Capture the cell that displays the provided text and extract its [X, Y] central coordinate. 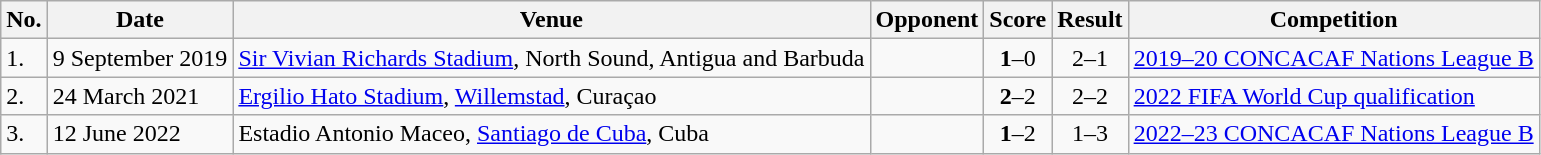
24 March 2021 [140, 96]
Date [140, 20]
Ergilio Hato Stadium, Willemstad, Curaçao [552, 96]
1. [24, 58]
Score [1018, 20]
12 June 2022 [140, 134]
2. [24, 96]
1–3 [1090, 134]
No. [24, 20]
Sir Vivian Richards Stadium, North Sound, Antigua and Barbuda [552, 58]
Estadio Antonio Maceo, Santiago de Cuba, Cuba [552, 134]
Competition [1334, 20]
3. [24, 134]
2019–20 CONCACAF Nations League B [1334, 58]
1–0 [1018, 58]
9 September 2019 [140, 58]
Venue [552, 20]
2–1 [1090, 58]
1–2 [1018, 134]
Result [1090, 20]
2022–23 CONCACAF Nations League B [1334, 134]
2022 FIFA World Cup qualification [1334, 96]
Opponent [927, 20]
